Return the (x, y) coordinate for the center point of the cell that contains the specified text.  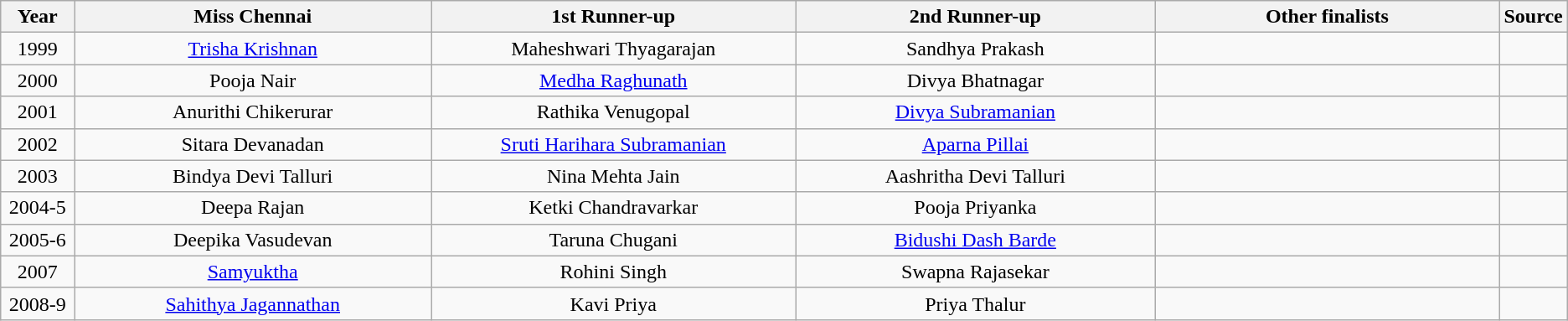
Aparna Pillai (975, 144)
Aashritha Devi Talluri (975, 176)
Year (38, 17)
Priya Thalur (975, 303)
Other finalists (1327, 17)
Trisha Krishnan (253, 49)
Miss Chennai (253, 17)
Sahithya Jagannathan (253, 303)
Ketki Chandravarkar (613, 208)
Pooja Nair (253, 80)
Taruna Chugani (613, 240)
2008-9 (38, 303)
2000 (38, 80)
2007 (38, 272)
1st Runner-up (613, 17)
2004-5 (38, 208)
2001 (38, 112)
Deepika Vasudevan (253, 240)
Rathika Venugopal (613, 112)
Sruti Harihara Subramanian (613, 144)
Maheshwari Thyagarajan (613, 49)
Divya Subramanian (975, 112)
Rohini Singh (613, 272)
2nd Runner-up (975, 17)
Sandhya Prakash (975, 49)
2002 (38, 144)
2003 (38, 176)
Kavi Priya (613, 303)
Nina Mehta Jain (613, 176)
Source (1533, 17)
Bindya Devi Talluri (253, 176)
Bidushi Dash Barde (975, 240)
1999 (38, 49)
2005-6 (38, 240)
Swapna Rajasekar (975, 272)
Anurithi Chikerurar (253, 112)
Samyuktha (253, 272)
Pooja Priyanka (975, 208)
Divya Bhatnagar (975, 80)
Medha Raghunath (613, 80)
Deepa Rajan (253, 208)
Sitara Devanadan (253, 144)
